Locate the cell with the specified text and output its (X, Y) center coordinate. 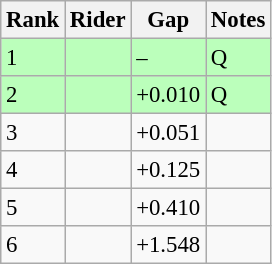
+0.125 (168, 170)
1 (33, 58)
Rank (33, 20)
5 (33, 208)
+1.548 (168, 245)
+0.010 (168, 95)
6 (33, 245)
4 (33, 170)
+0.051 (168, 133)
3 (33, 133)
Gap (168, 20)
– (168, 58)
Notes (238, 20)
2 (33, 95)
+0.410 (168, 208)
Rider (98, 20)
